Determine the (x, y) coordinate at the center of the cell enclosing the given text.  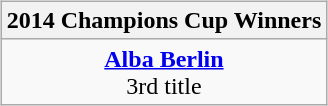
2014 Champions Cup Winners (164, 20)
Alba Berlin3rd title (164, 72)
